For the text-containing cell, return its midpoint in (x, y) coordinate format. 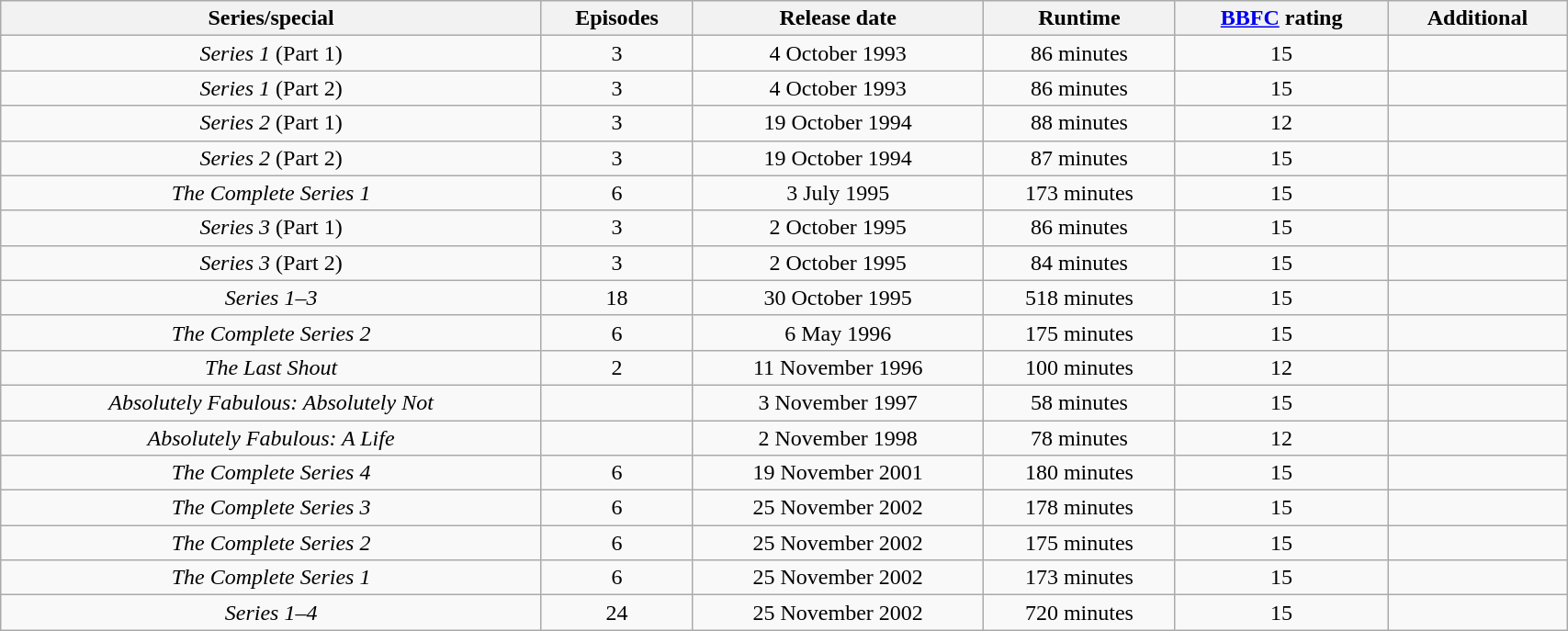
18 (616, 298)
2 (616, 367)
11 November 1996 (838, 367)
Series 2 (Part 2) (272, 158)
BBFC rating (1281, 18)
87 minutes (1079, 158)
Series/special (272, 18)
78 minutes (1079, 438)
88 minutes (1079, 123)
19 November 2001 (838, 473)
Series 3 (Part 1) (272, 228)
Series 2 (Part 1) (272, 123)
Series 1 (Part 2) (272, 88)
Additional (1477, 18)
The Complete Series 3 (272, 508)
58 minutes (1079, 402)
Episodes (616, 18)
Series 1 (Part 1) (272, 53)
30 October 1995 (838, 298)
Runtime (1079, 18)
6 May 1996 (838, 332)
3 November 1997 (838, 402)
178 minutes (1079, 508)
518 minutes (1079, 298)
3 July 1995 (838, 193)
Series 3 (Part 2) (272, 263)
24 (616, 613)
The Complete Series 4 (272, 473)
Series 1–4 (272, 613)
Series 1–3 (272, 298)
100 minutes (1079, 367)
Absolutely Fabulous: Absolutely Not (272, 402)
84 minutes (1079, 263)
The Last Shout (272, 367)
720 minutes (1079, 613)
180 minutes (1079, 473)
Release date (838, 18)
2 November 1998 (838, 438)
Absolutely Fabulous: A Life (272, 438)
